Detect which cell encompasses the target text, then output its [X, Y] center coordinate. 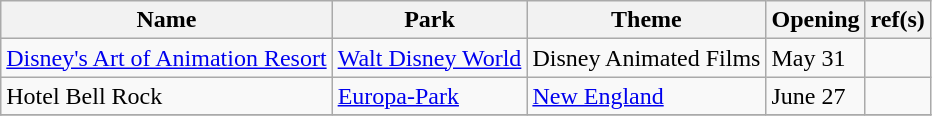
May 31 [816, 58]
Hotel Bell Rock [166, 96]
Name [166, 20]
New England [646, 96]
Walt Disney World [430, 58]
Europa-Park [430, 96]
Park [430, 20]
Theme [646, 20]
ref(s) [898, 20]
Opening [816, 20]
Disney's Art of Animation Resort [166, 58]
June 27 [816, 96]
Disney Animated Films [646, 58]
